Pinpoint the cell where the given text exists, returning its [x, y] midpoint coordinate. 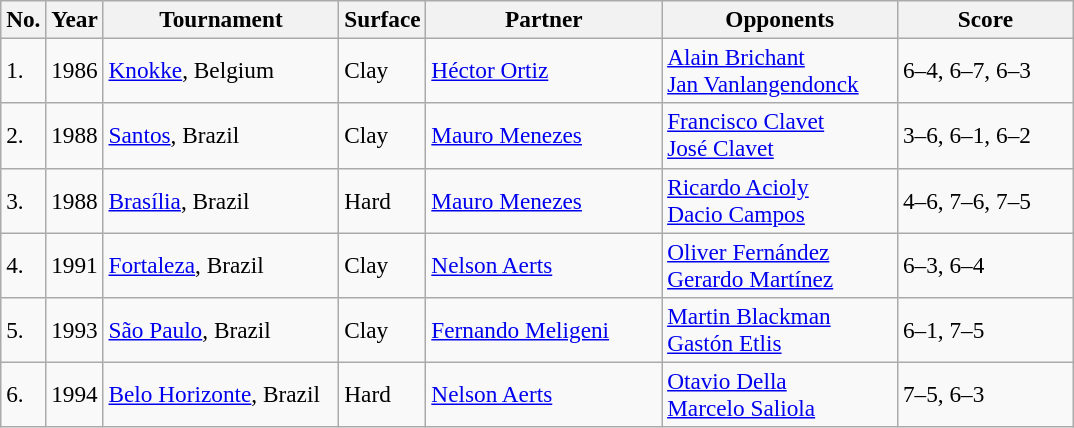
Otavio Della Marcelo Saliola [780, 394]
Ricardo Acioly Dacio Campos [780, 200]
3–6, 6–1, 6–2 [986, 136]
1991 [74, 264]
Brasília, Brazil [221, 200]
Score [986, 19]
Alain Brichant Jan Vanlangendonck [780, 70]
Fernando Meligeni [544, 330]
6–3, 6–4 [986, 264]
1993 [74, 330]
4–6, 7–6, 7–5 [986, 200]
Tournament [221, 19]
2. [24, 136]
7–5, 6–3 [986, 394]
Fortaleza, Brazil [221, 264]
Knokke, Belgium [221, 70]
Belo Horizonte, Brazil [221, 394]
1994 [74, 394]
São Paulo, Brazil [221, 330]
Héctor Ortiz [544, 70]
Francisco Clavet José Clavet [780, 136]
Oliver Fernández Gerardo Martínez [780, 264]
6. [24, 394]
6–1, 7–5 [986, 330]
No. [24, 19]
3. [24, 200]
4. [24, 264]
5. [24, 330]
6–4, 6–7, 6–3 [986, 70]
Martin Blackman Gastón Etlis [780, 330]
Opponents [780, 19]
1986 [74, 70]
Surface [382, 19]
1. [24, 70]
Santos, Brazil [221, 136]
Partner [544, 19]
Year [74, 19]
